Identify which cell holds the provided text, then report its [X, Y] central coordinate. 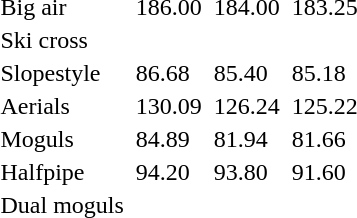
94.20 [168, 172]
126.24 [246, 106]
86.68 [168, 73]
85.40 [246, 73]
81.94 [246, 139]
84.89 [168, 139]
93.80 [246, 172]
130.09 [168, 106]
